Pinpoint the cell where the given text exists, returning its (X, Y) midpoint coordinate. 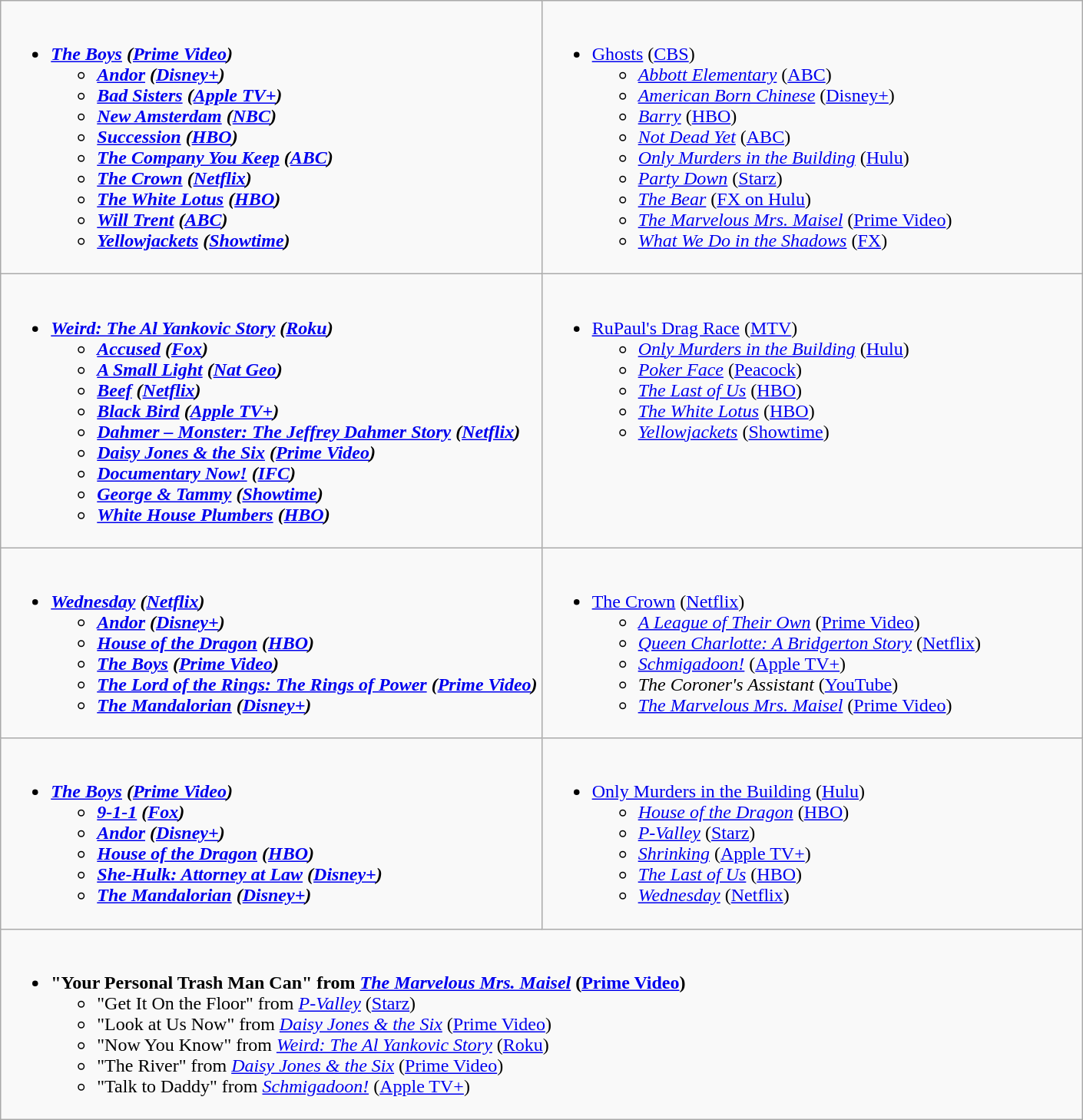
Only Murders in the Building (Hulu)House of the Dragon (HBO)P-Valley (Starz)Shrinking (Apple TV+)The Last of Us (HBO)Wednesday (Netflix) (812, 833)
RuPaul's Drag Race (MTV)Only Murders in the Building (Hulu)Poker Face (Peacock)The Last of Us (HBO)The White Lotus (HBO)Yellowjackets (Showtime) (812, 411)
The Boys (Prime Video)9-1-1 (Fox)Andor (Disney+)House of the Dragon (HBO)She-Hulk: Attorney at Law (Disney+)The Mandalorian (Disney+) (271, 833)
